Provide the (x, y) coordinate of the cell's center where the given text is located.  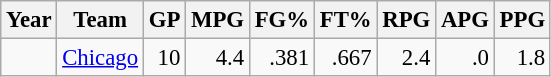
Year (29, 20)
Chicago (100, 58)
FT% (346, 20)
.381 (282, 58)
1.8 (522, 58)
APG (466, 20)
Team (100, 20)
.0 (466, 58)
10 (164, 58)
2.4 (406, 58)
FG% (282, 20)
RPG (406, 20)
4.4 (218, 58)
PPG (522, 20)
MPG (218, 20)
.667 (346, 58)
GP (164, 20)
